Determine the [x, y] coordinate at the center of the cell enclosing the given text.  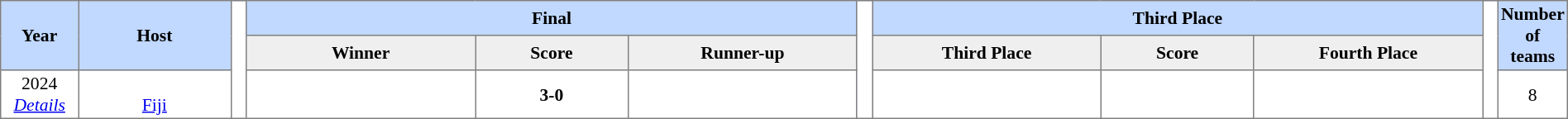
Fourth Place [1368, 53]
Number of teams [1532, 36]
3-0 [551, 94]
Runner-up [743, 53]
Host [155, 36]
Year [40, 36]
8 [1532, 94]
2024 Details [40, 94]
Winner [361, 53]
Fiji [155, 94]
Final [552, 18]
